For the text-containing cell, return its midpoint in (x, y) coordinate format. 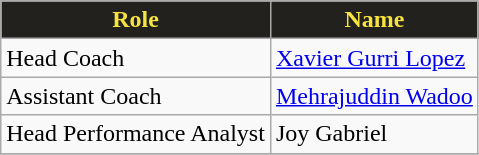
Head Performance Analyst (136, 134)
Joy Gabriel (374, 134)
Role (136, 20)
Mehrajuddin Wadoo (374, 96)
Name (374, 20)
Assistant Coach (136, 96)
Head Coach (136, 58)
Xavier Gurri Lopez (374, 58)
